Scan for the cell matching the given text and deliver its (x, y) coordinate at center. 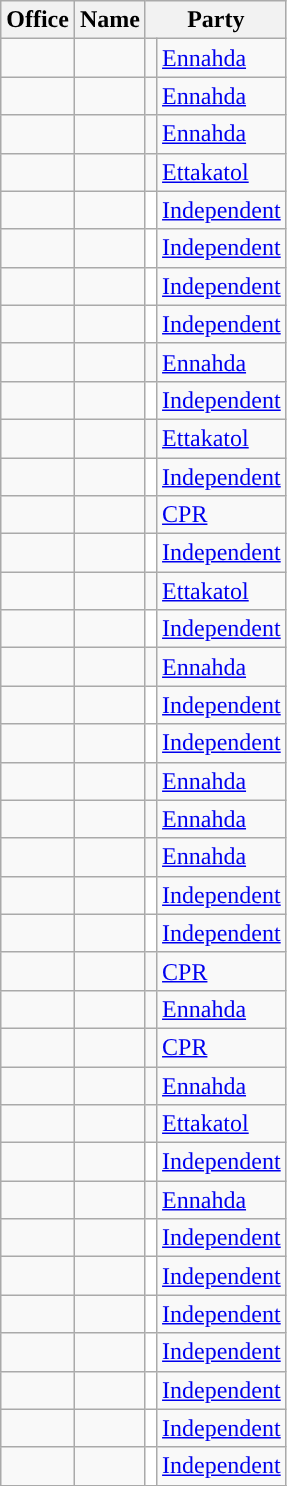
Name (110, 20)
Party (216, 20)
Office (38, 20)
